Detect which cell encompasses the target text, then output its [x, y] center coordinate. 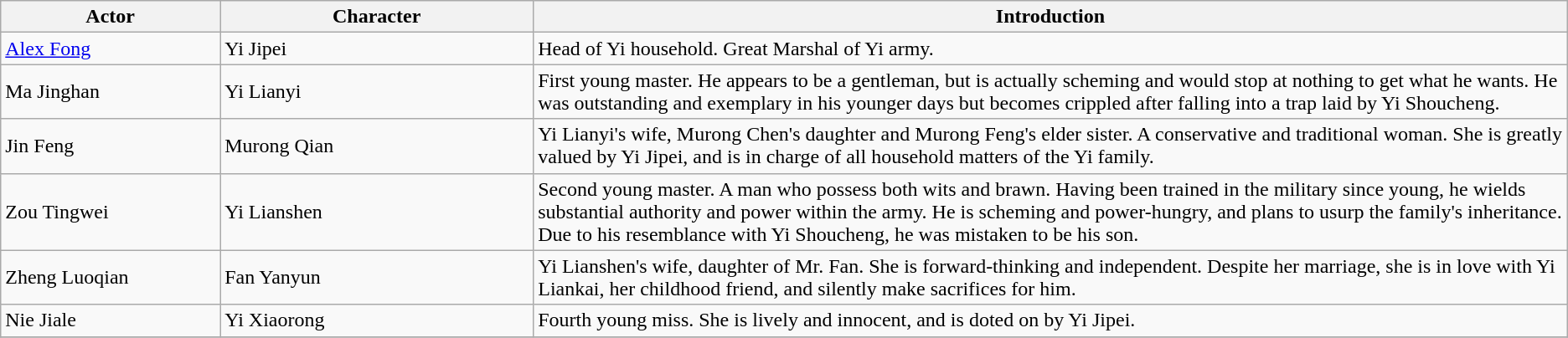
Fourth young miss. She is lively and innocent, and is doted on by Yi Jipei. [1050, 320]
Yi Lianshen [377, 212]
Yi Lianyi [377, 92]
Nie Jiale [111, 320]
Character [377, 17]
Introduction [1050, 17]
Yi Jipei [377, 49]
Yi Xiaorong [377, 320]
Jin Feng [111, 146]
Murong Qian [377, 146]
Zheng Luoqian [111, 278]
Zou Tingwei [111, 212]
Head of Yi household. Great Marshal of Yi army. [1050, 49]
Fan Yanyun [377, 278]
Alex Fong [111, 49]
Ma Jinghan [111, 92]
Actor [111, 17]
